Find where the given text appears and provide that cell's center as (x, y) coordinate. 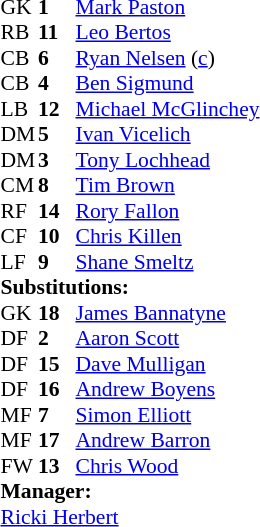
LF (19, 262)
7 (57, 415)
Chris Wood (167, 466)
RF (19, 211)
14 (57, 211)
Aaron Scott (167, 339)
FW (19, 466)
Simon Elliott (167, 415)
Leo Bertos (167, 33)
18 (57, 313)
2 (57, 339)
LB (19, 109)
Andrew Barron (167, 441)
GK (19, 313)
Ivan Vicelich (167, 135)
Dave Mulligan (167, 364)
Ryan Nelsen (c) (167, 58)
9 (57, 262)
CF (19, 237)
10 (57, 237)
Michael McGlinchey (167, 109)
Substitutions: (130, 287)
13 (57, 466)
Shane Smeltz (167, 262)
Tony Lochhead (167, 160)
4 (57, 83)
Andrew Boyens (167, 389)
CM (19, 185)
8 (57, 185)
RB (19, 33)
16 (57, 389)
Chris Killen (167, 237)
12 (57, 109)
17 (57, 441)
Tim Brown (167, 185)
Rory Fallon (167, 211)
11 (57, 33)
Manager: (130, 491)
5 (57, 135)
James Bannatyne (167, 313)
15 (57, 364)
3 (57, 160)
Ben Sigmund (167, 83)
6 (57, 58)
